Pinpoint the cell where the given text exists, returning its [x, y] midpoint coordinate. 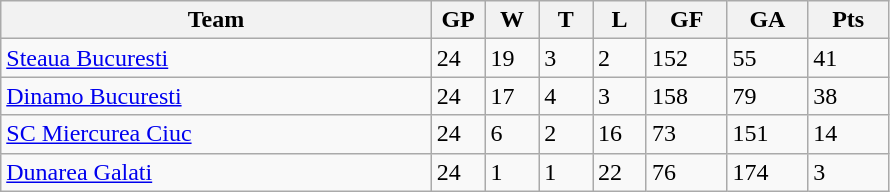
Team [216, 20]
Steaua Bucuresti [216, 58]
L [620, 20]
76 [686, 172]
16 [620, 134]
22 [620, 172]
W [512, 20]
T [566, 20]
174 [768, 172]
6 [512, 134]
151 [768, 134]
Dunarea Galati [216, 172]
41 [848, 58]
79 [768, 96]
GP [458, 20]
158 [686, 96]
Dinamo Bucuresti [216, 96]
GA [768, 20]
SC Miercurea Ciuc [216, 134]
73 [686, 134]
152 [686, 58]
GF [686, 20]
Pts [848, 20]
17 [512, 96]
4 [566, 96]
19 [512, 58]
14 [848, 134]
55 [768, 58]
38 [848, 96]
